Return the (x, y) coordinate for the center point of the cell that contains the specified text.  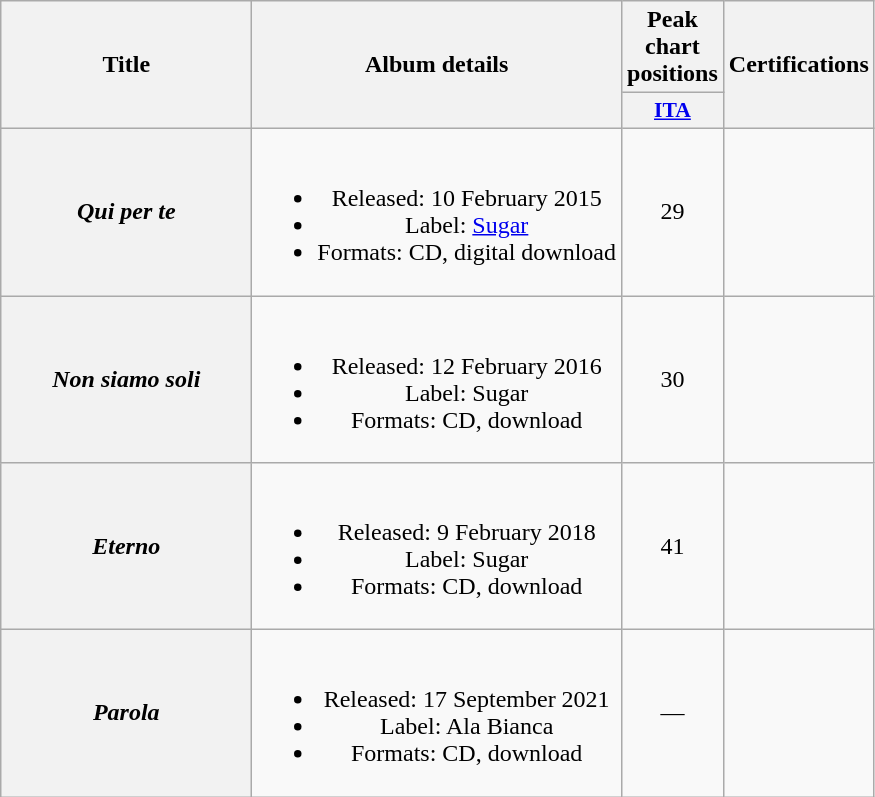
ITA (673, 111)
Released: 9 February 2018Label: SugarFormats: CD, download (437, 546)
Title (126, 65)
— (673, 714)
Album details (437, 65)
Parola (126, 714)
Non siamo soli (126, 380)
Released: 10 February 2015Label: SugarFormats: CD, digital download (437, 212)
Peak chart positions (673, 47)
Qui per te (126, 212)
Released: 17 September 2021Label: Ala BiancaFormats: CD, download (437, 714)
Released: 12 February 2016Label: SugarFormats: CD, download (437, 380)
30 (673, 380)
29 (673, 212)
41 (673, 546)
Certifications (798, 65)
Eterno (126, 546)
